Provide the (x, y) coordinate of the cell's center where the given text is located.  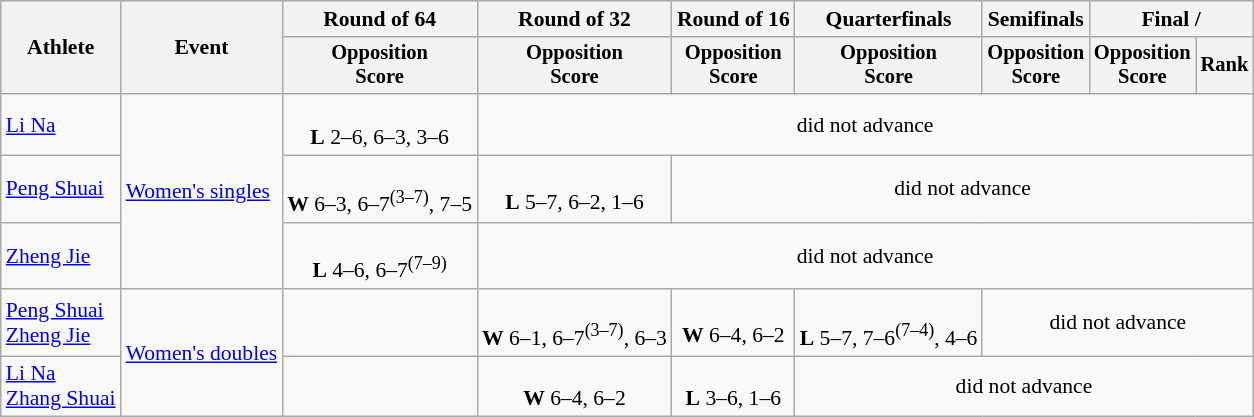
L 5–7, 7–6(7–4), 4–6 (889, 322)
Event (202, 48)
Zheng Jie (61, 256)
Rank (1225, 66)
L 3–6, 1–6 (734, 386)
Li NaZhang Shuai (61, 386)
Quarterfinals (889, 19)
W 6–1, 6–7(3–7), 6–3 (574, 322)
L 5–7, 6–2, 1–6 (574, 190)
Round of 16 (734, 19)
Peng Shuai (61, 190)
Round of 32 (574, 19)
Women's singles (202, 192)
Semifinals (1036, 19)
Peng ShuaiZheng Jie (61, 322)
Athlete (61, 48)
Li Na (61, 124)
Women's doubles (202, 353)
L 2–6, 6–3, 3–6 (380, 124)
Round of 64 (380, 19)
Final / (1171, 19)
L 4–6, 6–7(7–9) (380, 256)
W 6–3, 6–7(3–7), 7–5 (380, 190)
